Return [X, Y] of the center of cell containing provided text 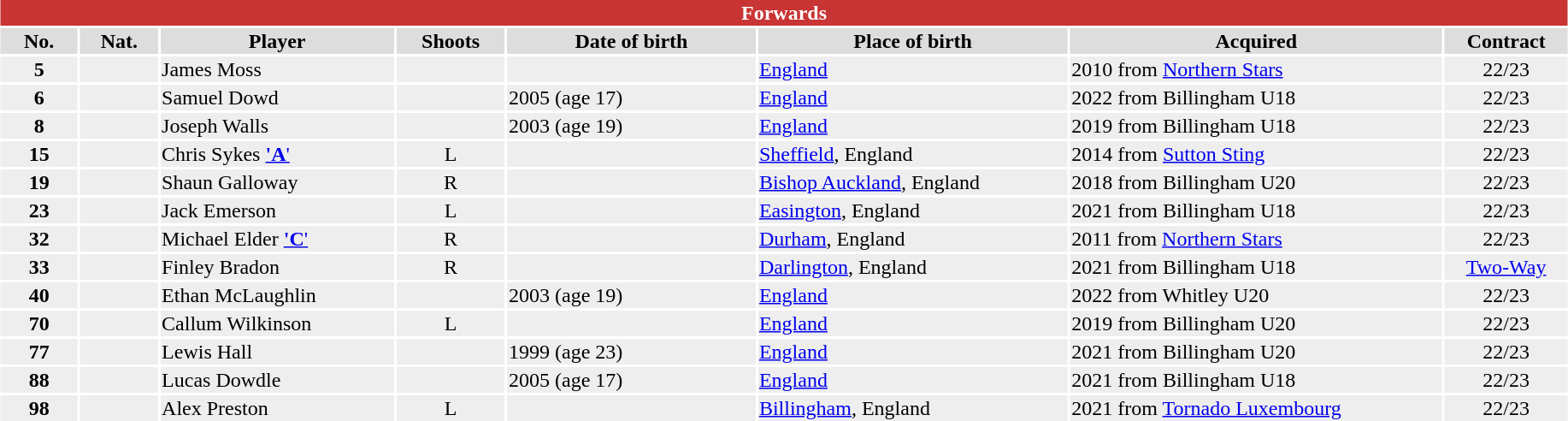
98 [39, 408]
Lucas Dowdle [277, 380]
Sheffield, England [912, 154]
2011 from Northern Stars [1257, 239]
Samuel Dowd [277, 98]
Bishop Auckland, England [912, 182]
40 [39, 295]
Two-Way [1506, 267]
Nat. [120, 41]
Date of birth [631, 41]
88 [39, 380]
2021 from Tornado Luxembourg [1257, 408]
2022 from Whitley U20 [1257, 295]
33 [39, 267]
15 [39, 154]
No. [39, 41]
1999 (age 23) [631, 352]
Lewis Hall [277, 352]
Michael Elder 'C' [277, 239]
Joseph Walls [277, 126]
Callum Wilkinson [277, 323]
Ethan McLaughlin [277, 295]
Forwards [783, 13]
6 [39, 98]
8 [39, 126]
Place of birth [912, 41]
2014 from Sutton Sting [1257, 154]
James Moss [277, 69]
Jack Emerson [277, 210]
Durham, England [912, 239]
70 [39, 323]
2021 from Billingham U20 [1257, 352]
Player [277, 41]
Shaun Galloway [277, 182]
77 [39, 352]
32 [39, 239]
5 [39, 69]
19 [39, 182]
2022 from Billingham U18 [1257, 98]
2019 from Billingham U20 [1257, 323]
2018 from Billingham U20 [1257, 182]
2019 from Billingham U18 [1257, 126]
2010 from Northern Stars [1257, 69]
23 [39, 210]
Shoots [451, 41]
Finley Bradon [277, 267]
Acquired [1257, 41]
Chris Sykes 'A' [277, 154]
Billingham, England [912, 408]
Alex Preston [277, 408]
Easington, England [912, 210]
Contract [1506, 41]
Darlington, England [912, 267]
